Scan for the cell matching the given text and deliver its (x, y) coordinate at center. 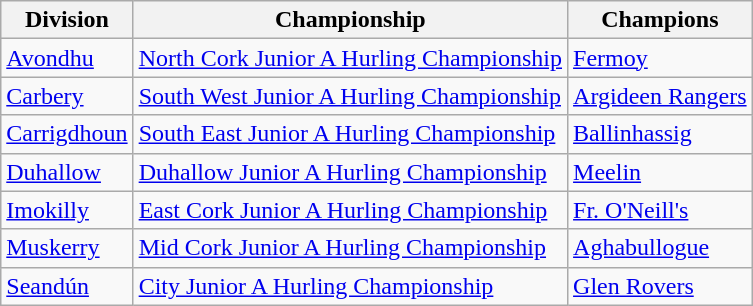
South East Junior A Hurling Championship (350, 134)
Championship (350, 20)
Division (67, 20)
Argideen Rangers (660, 96)
North Cork Junior A Hurling Championship (350, 58)
Fr. O'Neill's (660, 210)
Fermoy (660, 58)
Seandún (67, 286)
Duhallow (67, 172)
City Junior A Hurling Championship (350, 286)
Meelin (660, 172)
South West Junior A Hurling Championship (350, 96)
Muskerry (67, 248)
Duhallow Junior A Hurling Championship (350, 172)
Imokilly (67, 210)
Ballinhassig (660, 134)
Champions (660, 20)
Avondhu (67, 58)
Mid Cork Junior A Hurling Championship (350, 248)
Carrigdhoun (67, 134)
Carbery (67, 96)
East Cork Junior A Hurling Championship (350, 210)
Glen Rovers (660, 286)
Aghabullogue (660, 248)
